Identify which cell holds the provided text, then report its [X, Y] central coordinate. 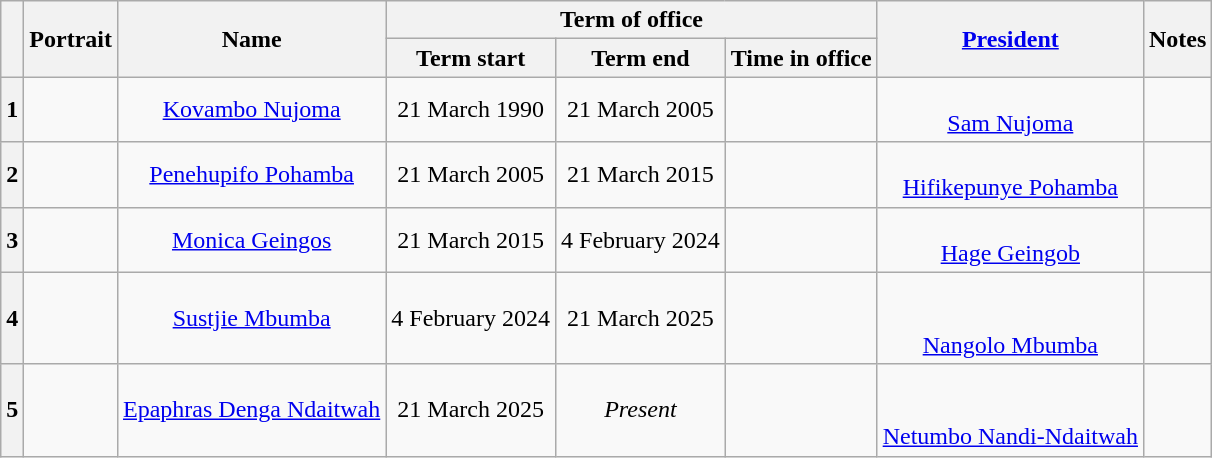
Hifikepunye Pohamba [1010, 174]
Sam Nujoma [1010, 110]
4 [12, 318]
Hage Geingob [1010, 240]
1 [12, 110]
Term end [641, 58]
Netumbo Nandi-Ndaitwah [1010, 410]
President [1010, 39]
Portrait [71, 39]
Epaphras Denga Ndaitwah [251, 410]
Term of office [632, 20]
2 [12, 174]
Name [251, 39]
Nangolo Mbumba [1010, 318]
Kovambo Nujoma [251, 110]
21 March 1990 [471, 110]
3 [12, 240]
Penehupifo Pohamba [251, 174]
Present [641, 410]
5 [12, 410]
Sustjie Mbumba [251, 318]
Notes [1177, 39]
Monica Geingos [251, 240]
Time in office [801, 58]
Term start [471, 58]
